Extract the (x, y) coordinate from the center of the cell holding the provided text.  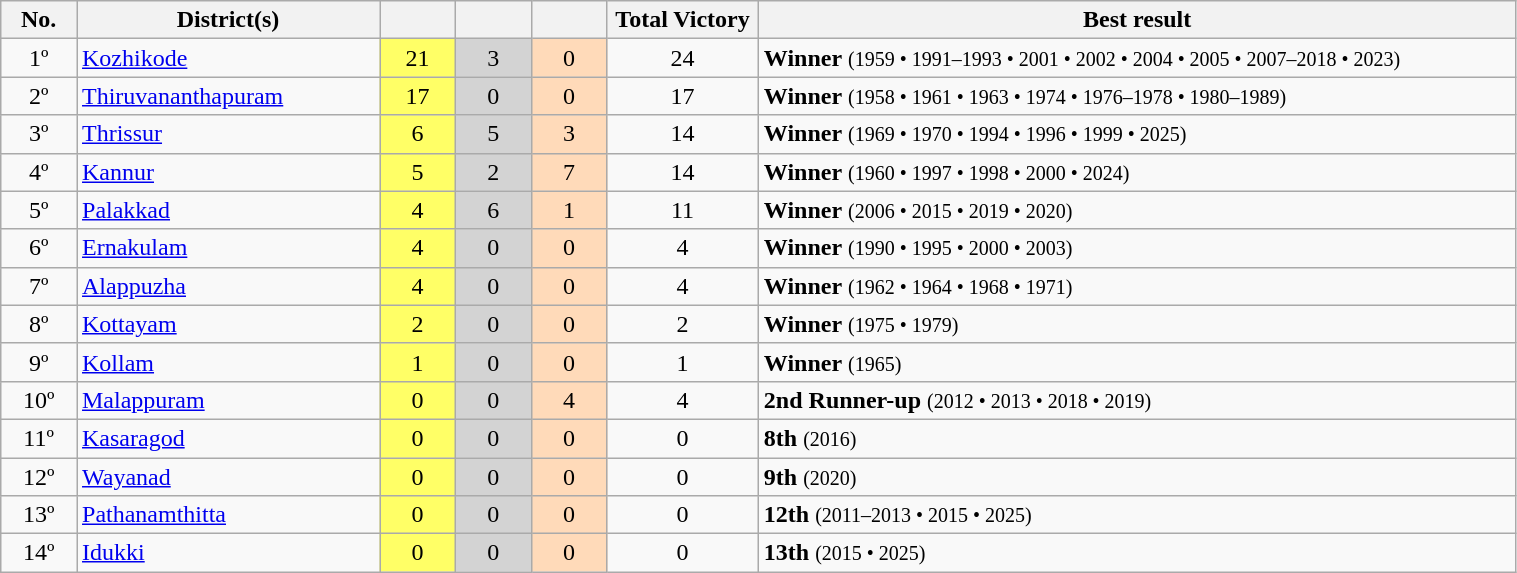
Kozhikode (228, 58)
Winner (1965) (1137, 362)
District(s) (228, 20)
14º (39, 553)
9º (39, 362)
2nd Runner-up (2012 • 2013 • 2018 • 2019) (1137, 400)
Thiruvananthapuram (228, 96)
7 (569, 172)
Kottayam (228, 324)
Winner (1969 • 1970 • 1994 • 1996 • 1999 • 2025) (1137, 134)
Kannur (228, 172)
5º (39, 210)
Kollam (228, 362)
8º (39, 324)
4º (39, 172)
1º (39, 58)
Winner (1958 • 1961 • 1963 • 1974 • 1976–1978 • 1980–1989) (1137, 96)
Winner (1960 • 1997 • 1998 • 2000 • 2024) (1137, 172)
11 (683, 210)
6º (39, 248)
No. (39, 20)
21 (418, 58)
Winner (1962 • 1964 • 1968 • 1971) (1137, 286)
Total Victory (683, 20)
Winner (2006 • 2015 • 2019 • 2020) (1137, 210)
11º (39, 438)
10º (39, 400)
Malappuram (228, 400)
Idukki (228, 553)
13º (39, 515)
Winner (1990 • 1995 • 2000 • 2003) (1137, 248)
12th (2011–2013 • 2015 • 2025) (1137, 515)
3º (39, 134)
7º (39, 286)
Thrissur (228, 134)
Pathanamthitta (228, 515)
Winner (1975 • 1979) (1137, 324)
Wayanad (228, 477)
Palakkad (228, 210)
2º (39, 96)
9th (2020) (1137, 477)
Alappuzha (228, 286)
Kasaragod (228, 438)
24 (683, 58)
Best result (1137, 20)
Winner (1959 • 1991–1993 • 2001 • 2002 • 2004 • 2005 • 2007–2018 • 2023) (1137, 58)
13th (2015 • 2025) (1137, 553)
12º (39, 477)
8th (2016) (1137, 438)
Ernakulam (228, 248)
